Locate the cell with the specified text and output its [X, Y] center coordinate. 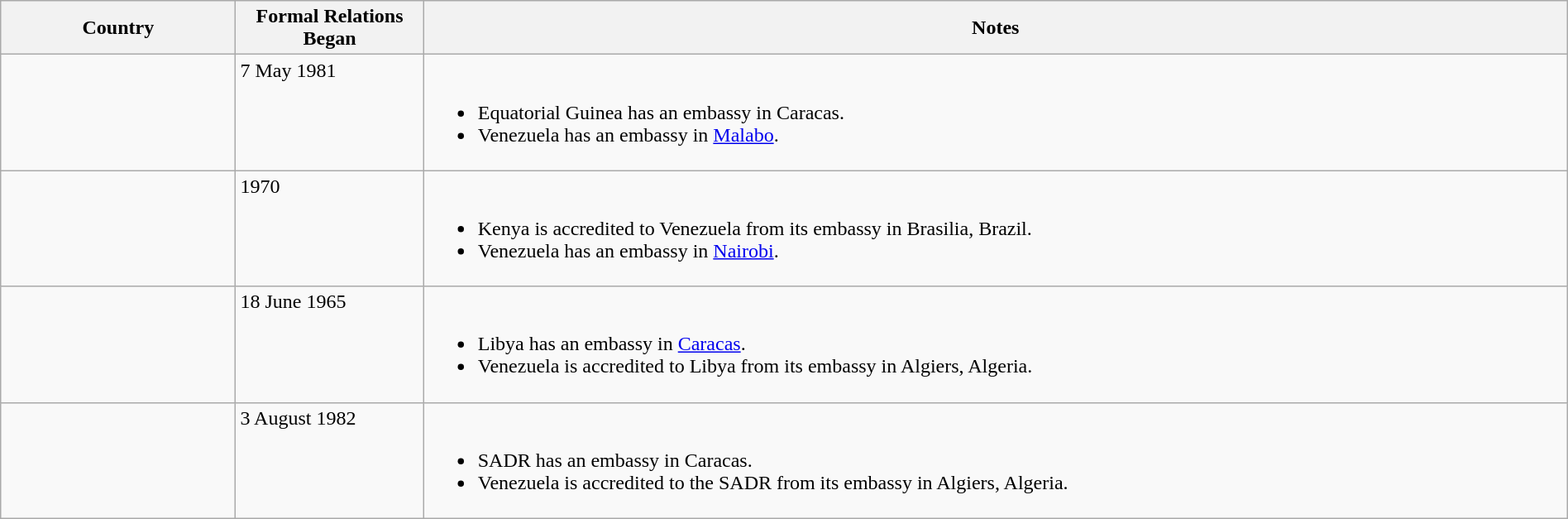
Formal Relations Began [329, 28]
Equatorial Guinea has an embassy in Caracas.Venezuela has an embassy in Malabo. [996, 113]
7 May 1981 [329, 113]
18 June 1965 [329, 344]
Notes [996, 28]
Libya has an embassy in Caracas.Venezuela is accredited to Libya from its embassy in Algiers, Algeria. [996, 344]
1970 [329, 228]
Country [118, 28]
Kenya is accredited to Venezuela from its embassy in Brasilia, Brazil.Venezuela has an embassy in Nairobi. [996, 228]
SADR has an embassy in Caracas.Venezuela is accredited to the SADR from its embassy in Algiers, Algeria. [996, 460]
3 August 1982 [329, 460]
